Return (X, Y) of the center of cell containing provided text 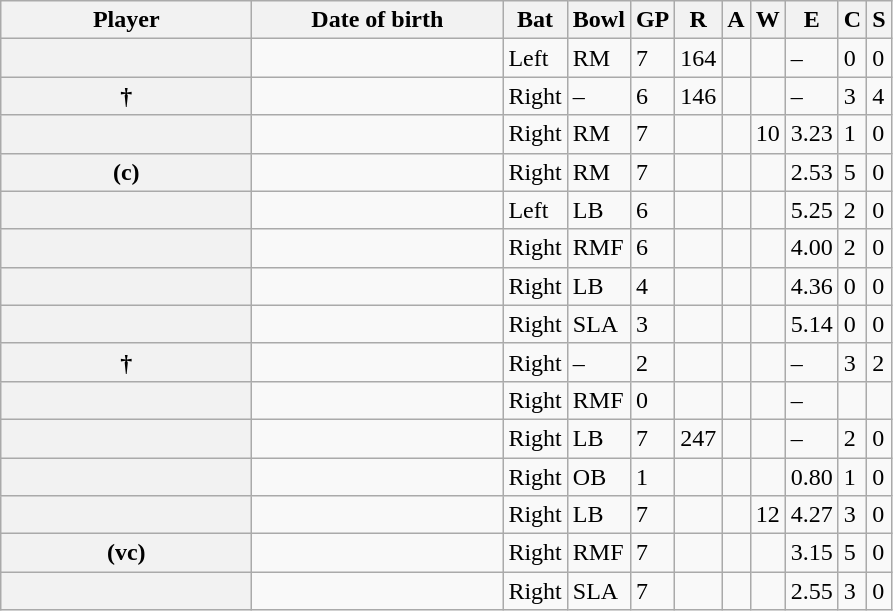
4.00 (812, 248)
OB (598, 477)
E (812, 20)
3.23 (812, 134)
5.14 (812, 324)
10 (768, 134)
12 (768, 515)
2.55 (812, 591)
Bat (535, 20)
5.25 (812, 210)
W (768, 20)
4.36 (812, 286)
Bowl (598, 20)
S (879, 20)
2.53 (812, 172)
4.27 (812, 515)
146 (698, 96)
GP (652, 20)
(vc) (126, 553)
Date of birth (378, 20)
A (736, 20)
(c) (126, 172)
C (852, 20)
3.15 (812, 553)
247 (698, 438)
164 (698, 58)
R (698, 20)
0.80 (812, 477)
Player (126, 20)
